Return the [x, y] coordinate for the center point of the cell that contains the specified text.  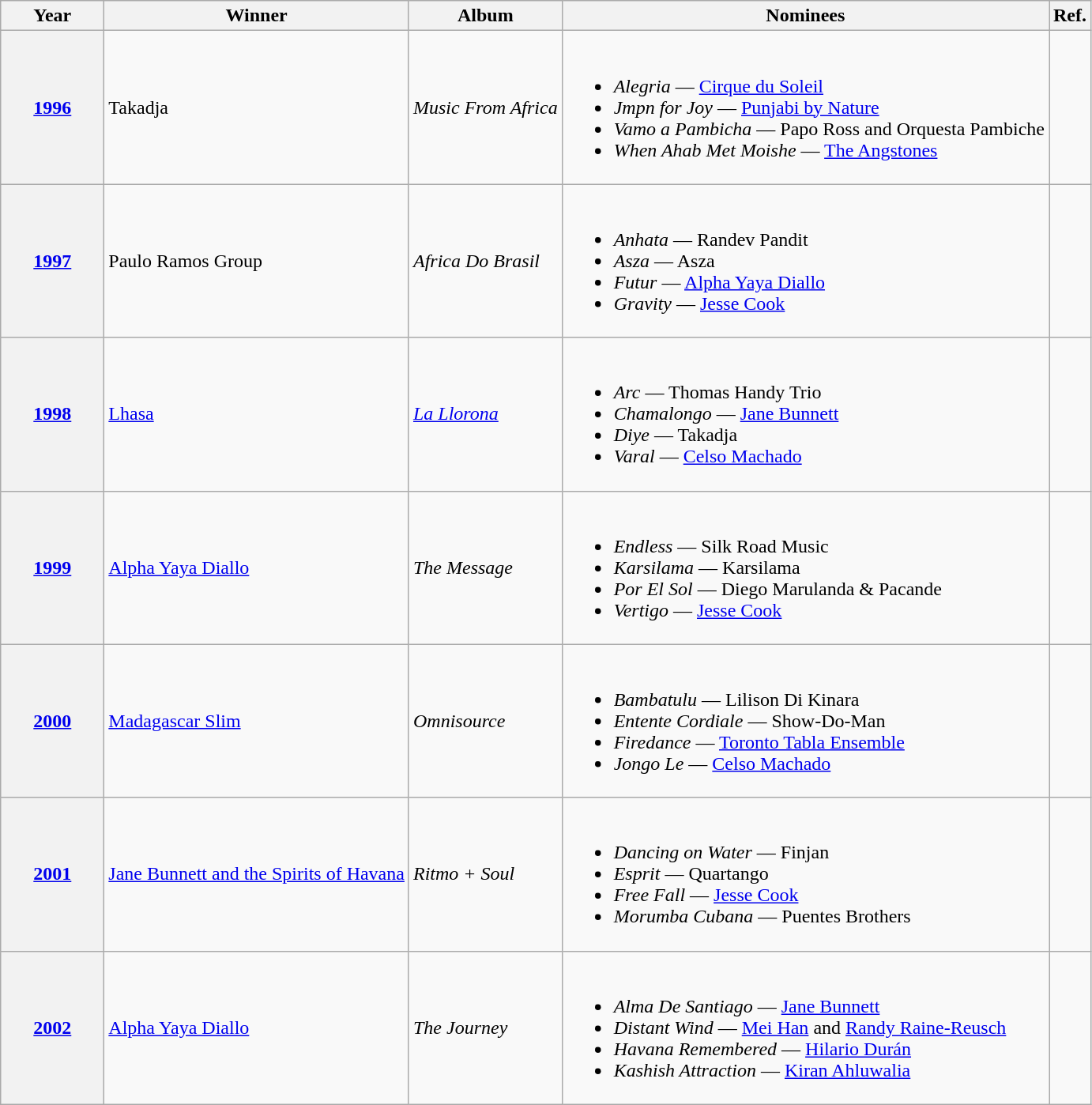
Year [52, 16]
Jane Bunnett and the Spirits of Havana [257, 874]
Anhata — Randev PanditAsza — AszaFutur — Alpha Yaya DialloGravity — Jesse Cook [805, 261]
Arc — Thomas Handy TrioChamalongo — Jane BunnettDiye — TakadjaVaral — Celso Machado [805, 414]
2001 [52, 874]
The Journey [485, 1028]
Lhasa [257, 414]
Omnisource [485, 721]
Nominees [805, 16]
1998 [52, 414]
1997 [52, 261]
Paulo Ramos Group [257, 261]
The Message [485, 568]
Endless — Silk Road MusicKarsilama — KarsilamaPor El Sol — Diego Marulanda & PacandeVertigo — Jesse Cook [805, 568]
Alma De Santiago — Jane BunnettDistant Wind — Mei Han and Randy Raine-ReuschHavana Remembered — Hilario DuránKashish Attraction — Kiran Ahluwalia [805, 1028]
Album [485, 16]
Alegria — Cirque du SoleilJmpn for Joy — Punjabi by NatureVamo a Pambicha — Papo Ross and Orquesta PambicheWhen Ahab Met Moishe — The Angstones [805, 107]
La Llorona [485, 414]
Ritmo + Soul [485, 874]
Dancing on Water — FinjanEsprit — QuartangoFree Fall — Jesse CookMorumba Cubana — Puentes Brothers [805, 874]
Madagascar Slim [257, 721]
Takadja [257, 107]
Winner [257, 16]
Ref. [1070, 16]
1996 [52, 107]
2002 [52, 1028]
1999 [52, 568]
Music From Africa [485, 107]
Africa Do Brasil [485, 261]
Bambatulu — Lilison Di KinaraEntente Cordiale — Show-Do-ManFiredance — Toronto Tabla EnsembleJongo Le — Celso Machado [805, 721]
2000 [52, 721]
